Scan for the cell matching the given text and deliver its [x, y] coordinate at center. 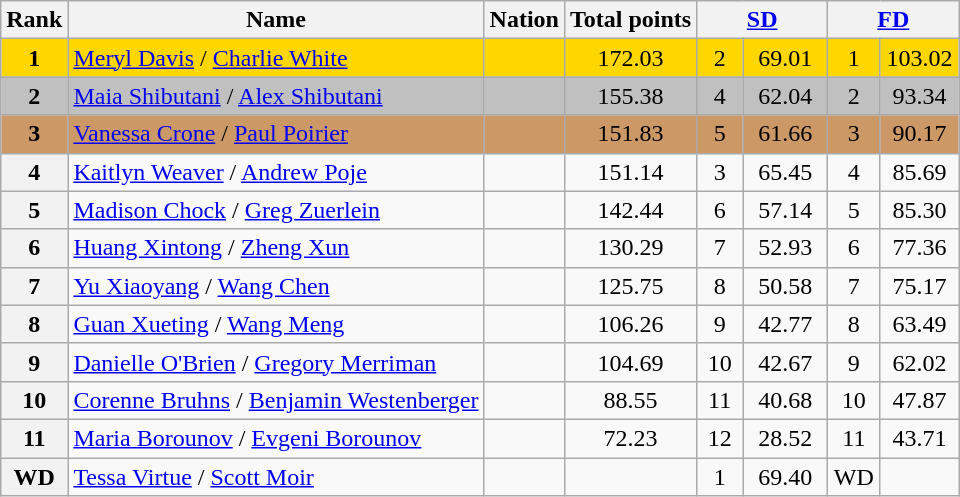
62.04 [786, 96]
28.52 [786, 438]
42.67 [786, 362]
40.68 [786, 400]
SD [762, 20]
104.69 [630, 362]
63.49 [920, 324]
155.38 [630, 96]
Tessa Virtue / Scott Moir [276, 477]
Kaitlyn Weaver / Andrew Poje [276, 172]
50.58 [786, 286]
69.40 [786, 477]
42.77 [786, 324]
106.26 [630, 324]
Maia Shibutani / Alex Shibutani [276, 96]
72.23 [630, 438]
151.83 [630, 134]
Guan Xueting / Wang Meng [276, 324]
103.02 [920, 58]
75.17 [920, 286]
125.75 [630, 286]
151.14 [630, 172]
88.55 [630, 400]
Nation [524, 20]
Vanessa Crone / Paul Poirier [276, 134]
Meryl Davis / Charlie White [276, 58]
93.34 [920, 96]
43.71 [920, 438]
Huang Xintong / Zheng Xun [276, 248]
69.01 [786, 58]
77.36 [920, 248]
Name [276, 20]
Danielle O'Brien / Gregory Merriman [276, 362]
Maria Borounov / Evgeni Borounov [276, 438]
Corenne Bruhns / Benjamin Westenberger [276, 400]
57.14 [786, 210]
85.69 [920, 172]
FD [894, 20]
12 [720, 438]
52.93 [786, 248]
65.45 [786, 172]
85.30 [920, 210]
61.66 [786, 134]
90.17 [920, 134]
Total points [630, 20]
Yu Xiaoyang / Wang Chen [276, 286]
62.02 [920, 362]
Rank [34, 20]
Madison Chock / Greg Zuerlein [276, 210]
130.29 [630, 248]
172.03 [630, 58]
142.44 [630, 210]
47.87 [920, 400]
